Search for the cell housing the specified text and yield its (x, y) center coordinate. 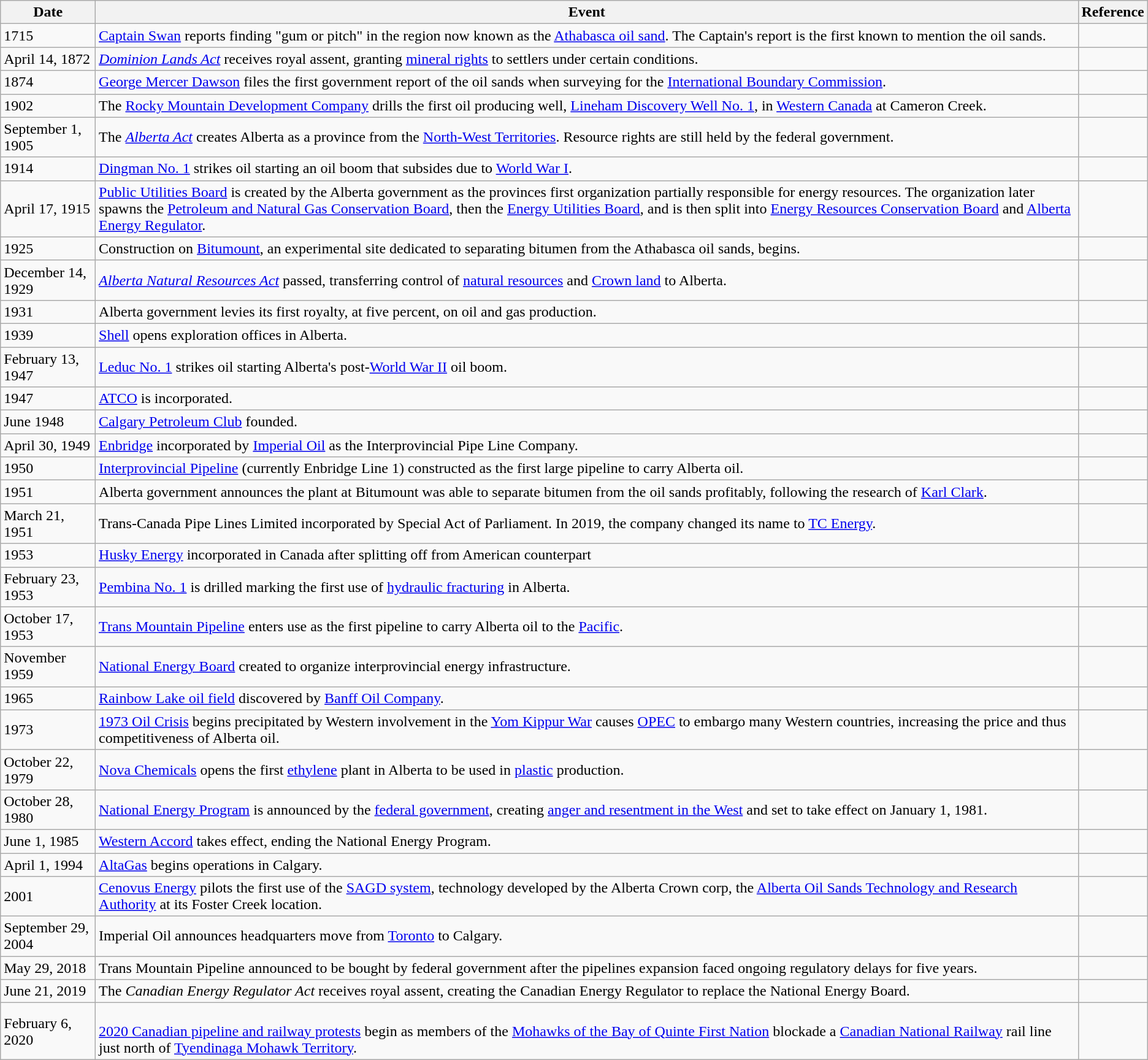
1950 (48, 469)
Leduc No. 1 strikes oil starting Alberta's post-World War II oil boom. (587, 367)
Trans-Canada Pipe Lines Limited incorporated by Special Act of Parliament. In 2019, the company changed its name to TC Energy. (587, 524)
Dominion Lands Act receives royal assent, granting mineral rights to settlers under certain conditions. (587, 59)
Nova Chemicals opens the first ethylene plant in Alberta to be used in plastic production. (587, 769)
Pembina No. 1 is drilled marking the first use of hydraulic fracturing in Alberta. (587, 586)
Enbridge incorporated by Imperial Oil as the Interprovincial Pipe Line Company. (587, 445)
May 29, 2018 (48, 968)
ATCO is incorporated. (587, 399)
Trans Mountain Pipeline enters use as the first pipeline to carry Alberta oil to the Pacific. (587, 627)
1951 (48, 492)
1939 (48, 335)
1953 (48, 555)
Alberta government levies its first royalty, at five percent, on oil and gas production. (587, 312)
2001 (48, 897)
June 1948 (48, 422)
Alberta Natural Resources Act passed, transferring control of natural resources and Crown land to Alberta. (587, 280)
Reference (1112, 12)
April 17, 1915 (48, 209)
1902 (48, 106)
September 29, 2004 (48, 936)
October 17, 1953 (48, 627)
Rainbow Lake oil field discovered by Banff Oil Company. (587, 698)
1715 (48, 36)
Alberta government announces the plant at Bitumount was able to separate bitumen from the oil sands profitably, following the research of Karl Clark. (587, 492)
George Mercer Dawson files the first government report of the oil sands when surveying for the International Boundary Commission. (587, 82)
1947 (48, 399)
December 14, 1929 (48, 280)
Date (48, 12)
Western Accord takes effect, ending the National Energy Program. (587, 841)
February 6, 2020 (48, 1031)
National Energy Board created to organize interprovincial energy infrastructure. (587, 666)
The Alberta Act creates Alberta as a province from the North-West Territories. Resource rights are still held by the federal government. (587, 137)
Construction on Bitumount, an experimental site dedicated to separating bitumen from the Athabasca oil sands, begins. (587, 248)
1874 (48, 82)
April 30, 1949 (48, 445)
November 1959 (48, 666)
April 14, 1872 (48, 59)
April 1, 1994 (48, 864)
1965 (48, 698)
Imperial Oil announces headquarters move from Toronto to Calgary. (587, 936)
Interprovincial Pipeline (currently Enbridge Line 1) constructed as the first large pipeline to carry Alberta oil. (587, 469)
October 28, 1980 (48, 810)
June 1, 1985 (48, 841)
February 13, 1947 (48, 367)
March 21, 1951 (48, 524)
The Canadian Energy Regulator Act receives royal assent, creating the Canadian Energy Regulator to replace the National Energy Board. (587, 991)
The Rocky Mountain Development Company drills the first oil producing well, Lineham Discovery Well No. 1, in Western Canada at Cameron Creek. (587, 106)
1931 (48, 312)
February 23, 1953 (48, 586)
National Energy Program is announced by the federal government, creating anger and resentment in the West and set to take effect on January 1, 1981. (587, 810)
Calgary Petroleum Club founded. (587, 422)
1914 (48, 169)
Dingman No. 1 strikes oil starting an oil boom that subsides due to World War I. (587, 169)
September 1, 1905 (48, 137)
Shell opens exploration offices in Alberta. (587, 335)
Event (587, 12)
1925 (48, 248)
June 21, 2019 (48, 991)
October 22, 1979 (48, 769)
Trans Mountain Pipeline announced to be bought by federal government after the pipelines expansion faced ongoing regulatory delays for five years. (587, 968)
AltaGas begins operations in Calgary. (587, 864)
1973 (48, 730)
Husky Energy incorporated in Canada after splitting off from American counterpart (587, 555)
